From the cell containing the given text, extract its center point as (X, Y) coordinate. 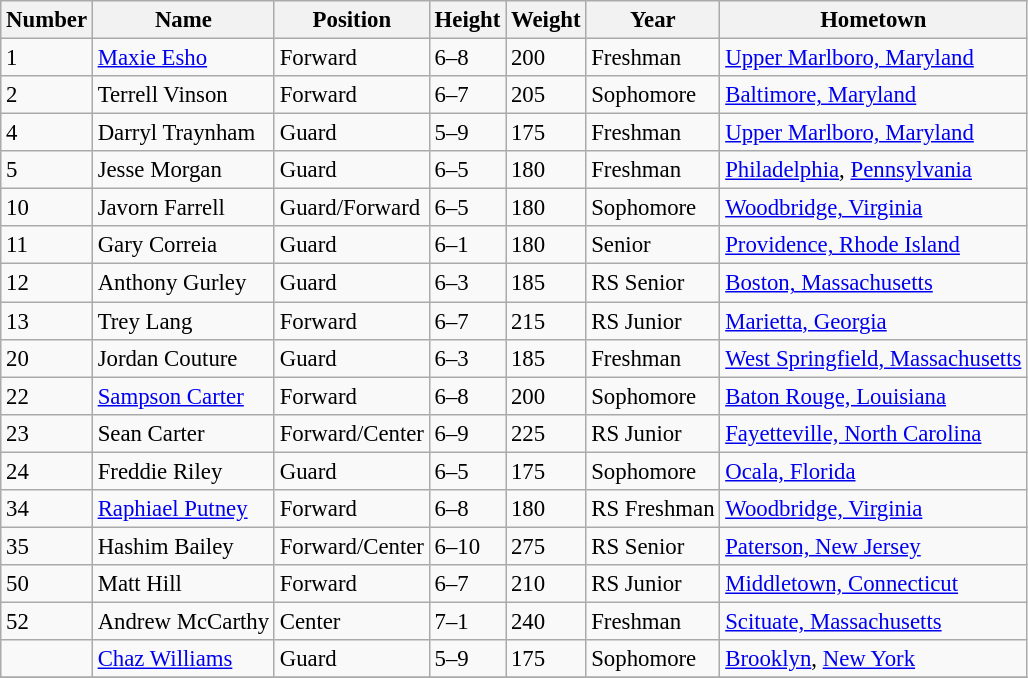
215 (546, 321)
20 (47, 358)
10 (47, 208)
Scituate, Massachusetts (874, 621)
Guard/Forward (352, 208)
Chaz Williams (183, 659)
Marietta, Georgia (874, 321)
Senior (653, 245)
11 (47, 245)
52 (47, 621)
Number (47, 20)
Darryl Traynham (183, 133)
6–9 (467, 433)
Name (183, 20)
Height (467, 20)
Paterson, New Jersey (874, 546)
Hashim Bailey (183, 546)
6–1 (467, 245)
Boston, Massachusetts (874, 283)
6–10 (467, 546)
Providence, Rhode Island (874, 245)
Anthony Gurley (183, 283)
Sampson Carter (183, 396)
35 (47, 546)
12 (47, 283)
Baltimore, Maryland (874, 95)
13 (47, 321)
Philadelphia, Pennsylvania (874, 170)
7–1 (467, 621)
22 (47, 396)
Terrell Vinson (183, 95)
240 (546, 621)
Javorn Farrell (183, 208)
Gary Correia (183, 245)
West Springfield, Massachusetts (874, 358)
Jordan Couture (183, 358)
23 (47, 433)
5 (47, 170)
Weight (546, 20)
Year (653, 20)
50 (47, 584)
Sean Carter (183, 433)
Matt Hill (183, 584)
Freddie Riley (183, 471)
Maxie Esho (183, 58)
34 (47, 509)
4 (47, 133)
210 (546, 584)
Baton Rouge, Louisiana (874, 396)
225 (546, 433)
Andrew McCarthy (183, 621)
24 (47, 471)
Raphiael Putney (183, 509)
Position (352, 20)
Ocala, Florida (874, 471)
Trey Lang (183, 321)
275 (546, 546)
Brooklyn, New York (874, 659)
1 (47, 58)
2 (47, 95)
Fayetteville, North Carolina (874, 433)
Jesse Morgan (183, 170)
Center (352, 621)
205 (546, 95)
RS Freshman (653, 509)
Middletown, Connecticut (874, 584)
Hometown (874, 20)
